Detect which cell encompasses the target text, then output its [x, y] center coordinate. 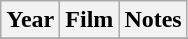
Film [90, 20]
Year [30, 20]
Notes [153, 20]
